Find where the given text appears and provide that cell's center as [X, Y] coordinate. 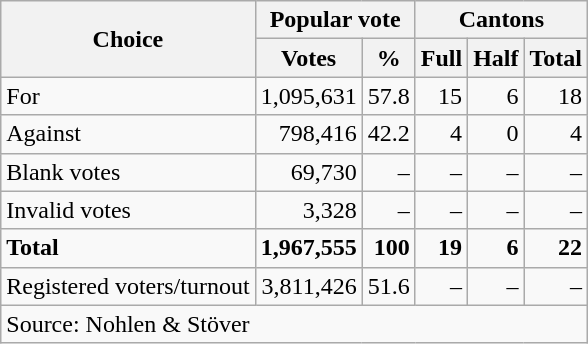
Registered voters/turnout [128, 286]
19 [441, 248]
42.2 [388, 134]
22 [556, 248]
Half [496, 58]
798,416 [308, 134]
Source: Nohlen & Stöver [294, 324]
Full [441, 58]
1,095,631 [308, 96]
18 [556, 96]
Blank votes [128, 172]
51.6 [388, 286]
Choice [128, 39]
100 [388, 248]
0 [496, 134]
For [128, 96]
3,328 [308, 210]
Popular vote [335, 20]
15 [441, 96]
69,730 [308, 172]
1,967,555 [308, 248]
Against [128, 134]
Cantons [501, 20]
57.8 [388, 96]
% [388, 58]
3,811,426 [308, 286]
Invalid votes [128, 210]
Votes [308, 58]
